Capture the cell that displays the provided text and extract its (x, y) central coordinate. 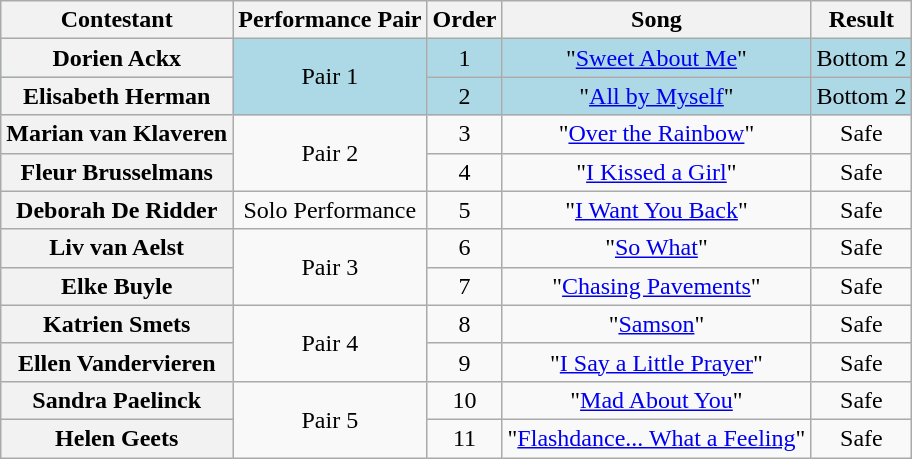
Dorien Ackx (117, 58)
Performance Pair (330, 20)
"Over the Rainbow" (656, 134)
Solo Performance (330, 210)
Pair 2 (330, 153)
Result (862, 20)
10 (464, 400)
9 (464, 362)
Deborah De Ridder (117, 210)
Marian van Klaveren (117, 134)
"So What" (656, 248)
Liv van Aelst (117, 248)
Fleur Brusselmans (117, 172)
"Flashdance... What a Feeling" (656, 438)
"Mad About You" (656, 400)
Contestant (117, 20)
"I Kissed a Girl" (656, 172)
Elke Buyle (117, 286)
3 (464, 134)
"I Want You Back" (656, 210)
Helen Geets (117, 438)
Song (656, 20)
"I Say a Little Prayer" (656, 362)
"Chasing Pavements" (656, 286)
5 (464, 210)
4 (464, 172)
"Sweet About Me" (656, 58)
11 (464, 438)
Pair 4 (330, 343)
Order (464, 20)
1 (464, 58)
7 (464, 286)
Pair 5 (330, 419)
6 (464, 248)
8 (464, 324)
"All by Myself" (656, 96)
Ellen Vandervieren (117, 362)
Elisabeth Herman (117, 96)
Katrien Smets (117, 324)
Pair 3 (330, 267)
"Samson" (656, 324)
Pair 1 (330, 77)
2 (464, 96)
Sandra Paelinck (117, 400)
